Capture the cell that displays the provided text and extract its [x, y] central coordinate. 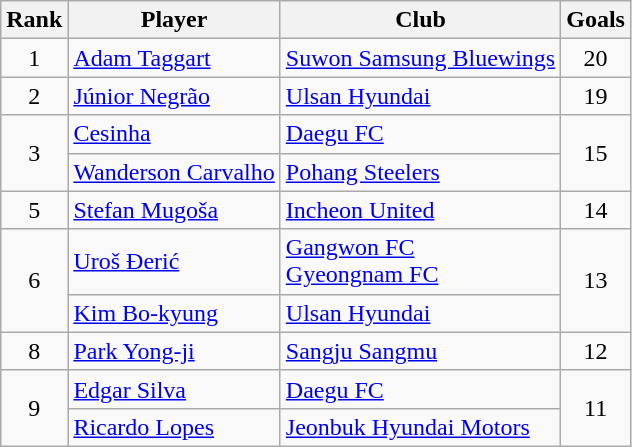
Rank [34, 20]
Wanderson Carvalho [174, 172]
Incheon United [420, 210]
13 [596, 280]
Ricardo Lopes [174, 427]
Gangwon FCGyeongnam FC [420, 262]
11 [596, 408]
12 [596, 351]
2 [34, 96]
Suwon Samsung Bluewings [420, 58]
Park Yong-ji [174, 351]
Edgar Silva [174, 389]
Cesinha [174, 134]
20 [596, 58]
Sangju Sangmu [420, 351]
8 [34, 351]
Kim Bo-kyung [174, 313]
19 [596, 96]
Player [174, 20]
5 [34, 210]
Goals [596, 20]
Club [420, 20]
3 [34, 153]
Adam Taggart [174, 58]
Uroš Đerić [174, 262]
6 [34, 280]
Jeonbuk Hyundai Motors [420, 427]
Stefan Mugoša [174, 210]
Júnior Negrão [174, 96]
14 [596, 210]
Pohang Steelers [420, 172]
1 [34, 58]
15 [596, 153]
9 [34, 408]
